Pinpoint the cell where the given text exists, returning its [x, y] midpoint coordinate. 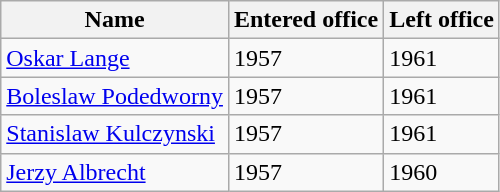
Stanislaw Kulczynski [115, 134]
Oskar Lange [115, 58]
Jerzy Albrecht [115, 172]
Boleslaw Podedworny [115, 96]
Name [115, 20]
1960 [442, 172]
Left office [442, 20]
Entered office [306, 20]
